Provide the [x, y] coordinate of the cell's center where the given text is located.  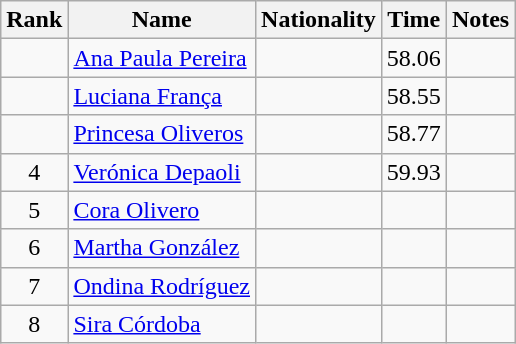
Nationality [319, 20]
Luciana França [162, 96]
58.06 [414, 58]
Verónica Depaoli [162, 172]
Notes [480, 20]
Princesa Oliveros [162, 134]
6 [34, 248]
59.93 [414, 172]
Cora Olivero [162, 210]
Ondina Rodríguez [162, 286]
Time [414, 20]
Name [162, 20]
7 [34, 286]
58.77 [414, 134]
58.55 [414, 96]
Martha González [162, 248]
4 [34, 172]
8 [34, 324]
Ana Paula Pereira [162, 58]
Rank [34, 20]
Sira Córdoba [162, 324]
5 [34, 210]
